Locate the cell with the specified text and output its [x, y] center coordinate. 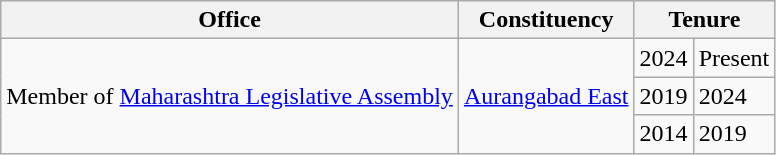
Tenure [704, 20]
Member of Maharashtra Legislative Assembly [230, 96]
Constituency [546, 20]
Office [230, 20]
2014 [664, 134]
Aurangabad East [546, 96]
Present [734, 58]
